Determine the (x, y) coordinate at the center of the cell enclosing the given text.  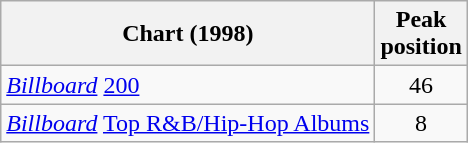
Billboard 200 (188, 85)
8 (421, 123)
Peakposition (421, 34)
Chart (1998) (188, 34)
Billboard Top R&B/Hip-Hop Albums (188, 123)
46 (421, 85)
